Locate the cell with the specified text and output its (x, y) center coordinate. 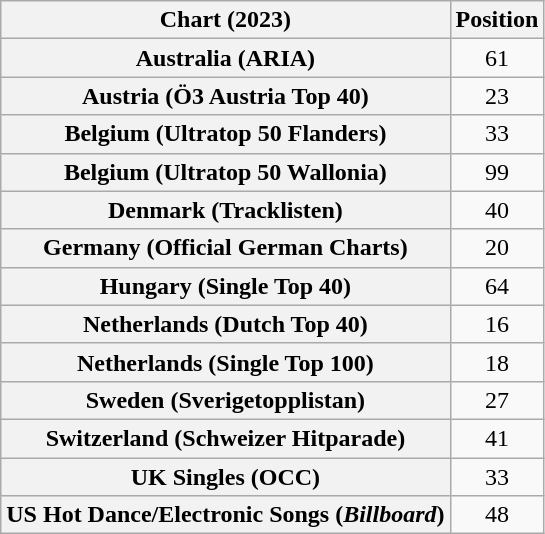
US Hot Dance/Electronic Songs (Billboard) (226, 515)
Netherlands (Dutch Top 40) (226, 324)
48 (497, 515)
27 (497, 400)
Australia (ARIA) (226, 58)
Germany (Official German Charts) (226, 248)
Switzerland (Schweizer Hitparade) (226, 438)
18 (497, 362)
99 (497, 172)
Chart (2023) (226, 20)
Position (497, 20)
Sweden (Sverigetopplistan) (226, 400)
Denmark (Tracklisten) (226, 210)
Austria (Ö3 Austria Top 40) (226, 96)
16 (497, 324)
41 (497, 438)
61 (497, 58)
Belgium (Ultratop 50 Wallonia) (226, 172)
Belgium (Ultratop 50 Flanders) (226, 134)
Hungary (Single Top 40) (226, 286)
64 (497, 286)
23 (497, 96)
UK Singles (OCC) (226, 477)
20 (497, 248)
Netherlands (Single Top 100) (226, 362)
40 (497, 210)
